Output the [x, y] coordinate of the center of the cell containing the given text.  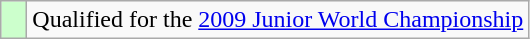
Qualified for the 2009 Junior World Championship [278, 20]
